Extract the [x, y] coordinate from the center of the cell holding the provided text.  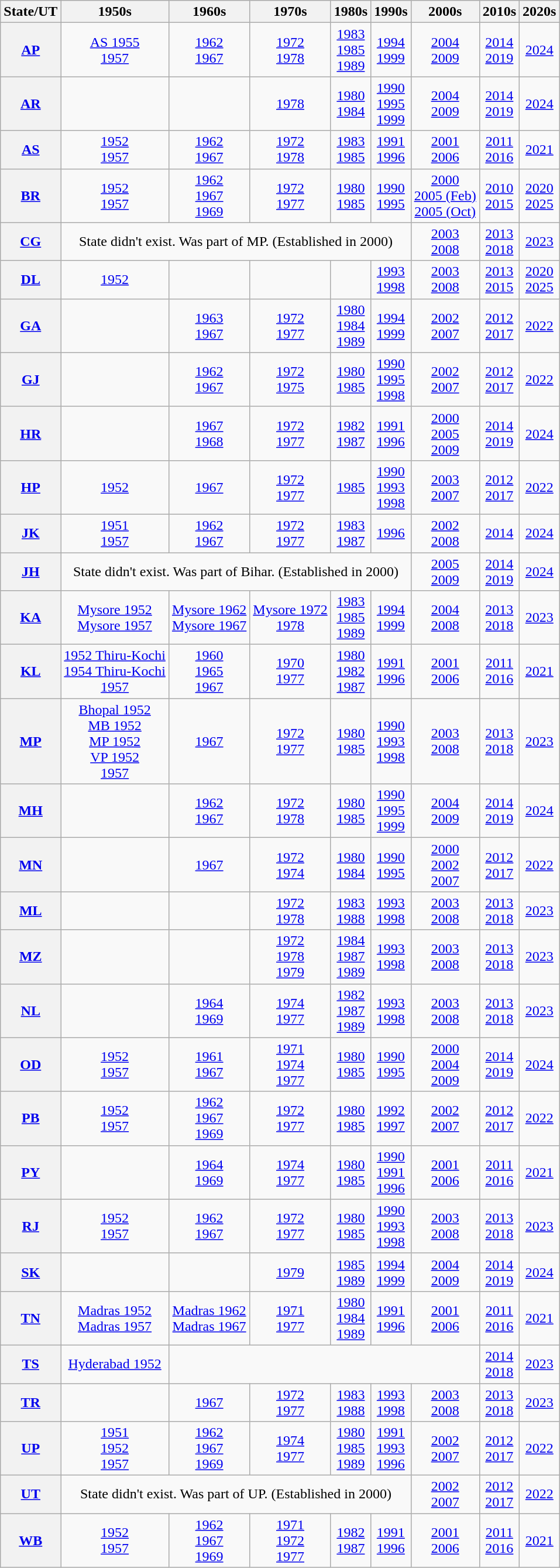
2000 2005 2009 [445, 433]
2004 2008 [445, 618]
2000 2005 (Feb) 2005 (Oct) [445, 196]
NL [30, 1011]
Mysore 1962 Mysore 1967 [209, 618]
KA [30, 618]
1950s [115, 12]
1980 1984 1989 [351, 326]
State/UT [30, 12]
2002 2008 [445, 533]
CG [30, 241]
19711977 [290, 1318]
MZ [30, 957]
State didn't exist. Was part of UP. (Established in 2000) [236, 1494]
Mysore 1952 Mysore 1957 [115, 618]
PB [30, 1118]
1963 1967 [209, 326]
1980 1982 1987 [351, 672]
SK [30, 1272]
19911996 [391, 1318]
2000 2004 2009 [445, 1064]
1992 1997 [391, 1118]
AS 1955 1957 [115, 50]
DL [30, 280]
Mysore 1972 1978 [290, 618]
1980 1985 1989 [351, 1449]
1985 [351, 487]
1961 1967 [209, 1064]
199019911996 [391, 1172]
20132018 [499, 241]
WB [30, 1540]
2000s [445, 12]
20032008 [445, 241]
JH [30, 571]
19641969 [209, 1172]
State didn't exist. Was part of Bihar. (Established in 2000) [236, 571]
1951 1957 [115, 533]
1972 1978 1979 [290, 957]
1960s [209, 12]
1991 1993 1996 [391, 1449]
TR [30, 1402]
1970s [290, 12]
1952 Thiru-Kochi 1954 Thiru-Kochi 1957 [115, 672]
TN [30, 1318]
2003 2007 [445, 487]
2005 2009 [445, 571]
19741977 [290, 1172]
19801985 [351, 1172]
KL [30, 672]
1960 1965 1967 [209, 672]
2010 2015 [499, 196]
JK [30, 533]
2000 2002 2007 [445, 865]
GJ [30, 379]
1982 1987 1989 [351, 1011]
198019841989 [351, 1318]
MH [30, 811]
AS [30, 150]
1972 1974 [290, 865]
Bhopal 1952 MB 1952 MP 1952 VP 1952 1957 [115, 741]
AP [30, 50]
2013 2015 [499, 280]
1980s [351, 12]
1951 1952 1957 [115, 1449]
2010s [499, 12]
RJ [30, 1226]
1979 [290, 1272]
ML [30, 911]
2020s [540, 12]
1971 1974 1977 [290, 1064]
OD [30, 1064]
1967 1968 [209, 433]
1990s [391, 12]
AR [30, 104]
1970 1977 [290, 672]
1983 1987 [351, 533]
1984 1987 1989 [351, 957]
BR [30, 196]
PY [30, 1172]
MN [30, 865]
Madras 1952Madras 1957 [115, 1318]
1990 1995 1998 [391, 379]
2014 [499, 533]
UT [30, 1494]
MP [30, 741]
20142018 [499, 1364]
Madras 1962Madras 1967 [209, 1318]
TS [30, 1364]
HP [30, 487]
1983 1985 [351, 150]
1985 1989 [351, 1272]
1964 1969 [209, 1011]
Hyderabad 1952 [115, 1364]
HR [30, 433]
1996 [391, 533]
1971 1972 1977 [290, 1540]
State didn't exist. Was part of MP. (Established in 2000) [236, 241]
1972 1975 [290, 379]
UP [30, 1449]
1978 [290, 104]
GA [30, 326]
